Return [x, y] of the center of cell containing provided text 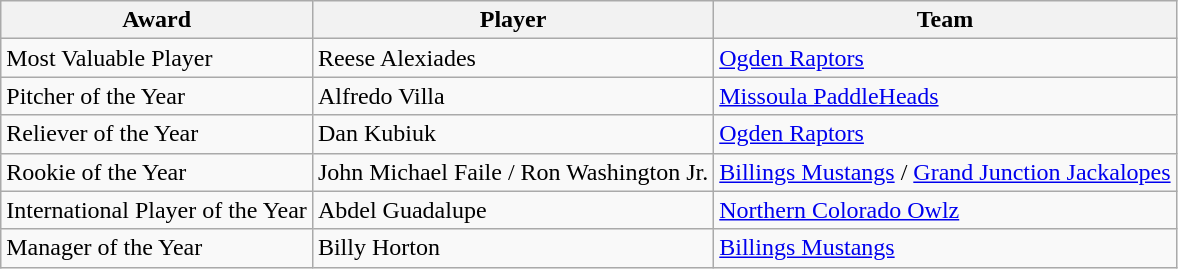
Award [157, 20]
Most Valuable Player [157, 58]
Billings Mustangs [945, 248]
International Player of the Year [157, 210]
Player [512, 20]
Missoula PaddleHeads [945, 96]
Abdel Guadalupe [512, 210]
Billy Horton [512, 248]
Rookie of the Year [157, 172]
Reliever of the Year [157, 134]
Manager of the Year [157, 248]
Reese Alexiades [512, 58]
Dan Kubiuk [512, 134]
Northern Colorado Owlz [945, 210]
Billings Mustangs / Grand Junction Jackalopes [945, 172]
Pitcher of the Year [157, 96]
Team [945, 20]
Alfredo Villa [512, 96]
John Michael Faile / Ron Washington Jr. [512, 172]
